Locate the cell with the specified text and output its [x, y] center coordinate. 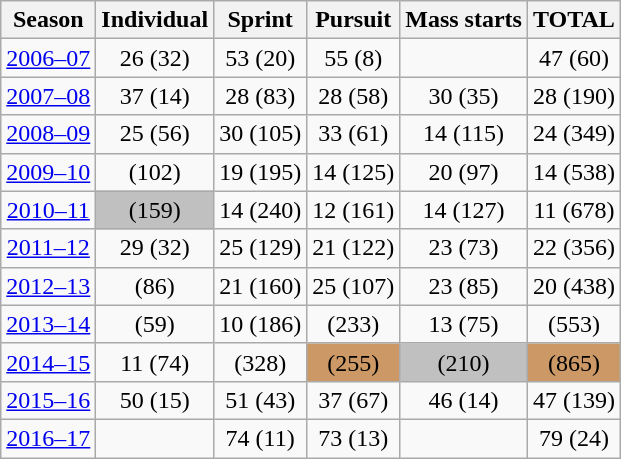
14 (538) [574, 172]
2007–08 [48, 96]
23 (85) [464, 286]
(328) [260, 362]
20 (97) [464, 172]
2016–17 [48, 438]
24 (349) [574, 134]
Mass starts [464, 20]
13 (75) [464, 324]
28 (83) [260, 96]
2014–15 [48, 362]
30 (35) [464, 96]
(210) [464, 362]
46 (14) [464, 400]
25 (107) [354, 286]
(553) [574, 324]
2012–13 [48, 286]
Season [48, 20]
47 (60) [574, 58]
37 (14) [155, 96]
14 (125) [354, 172]
47 (139) [574, 400]
2008–09 [48, 134]
25 (129) [260, 248]
14 (240) [260, 210]
(233) [354, 324]
2010–11 [48, 210]
55 (8) [354, 58]
53 (20) [260, 58]
22 (356) [574, 248]
11 (678) [574, 210]
19 (195) [260, 172]
30 (105) [260, 134]
2011–12 [48, 248]
23 (73) [464, 248]
25 (56) [155, 134]
Pursuit [354, 20]
73 (13) [354, 438]
2006–07 [48, 58]
20 (438) [574, 286]
TOTAL [574, 20]
(59) [155, 324]
2013–14 [48, 324]
(102) [155, 172]
2009–10 [48, 172]
(255) [354, 362]
28 (190) [574, 96]
21 (122) [354, 248]
79 (24) [574, 438]
74 (11) [260, 438]
51 (43) [260, 400]
(86) [155, 286]
21 (160) [260, 286]
28 (58) [354, 96]
29 (32) [155, 248]
14 (127) [464, 210]
26 (32) [155, 58]
37 (67) [354, 400]
50 (15) [155, 400]
2015–16 [48, 400]
Sprint [260, 20]
(865) [574, 362]
Individual [155, 20]
33 (61) [354, 134]
14 (115) [464, 134]
12 (161) [354, 210]
10 (186) [260, 324]
11 (74) [155, 362]
(159) [155, 210]
